Search for the cell housing the specified text and yield its (x, y) center coordinate. 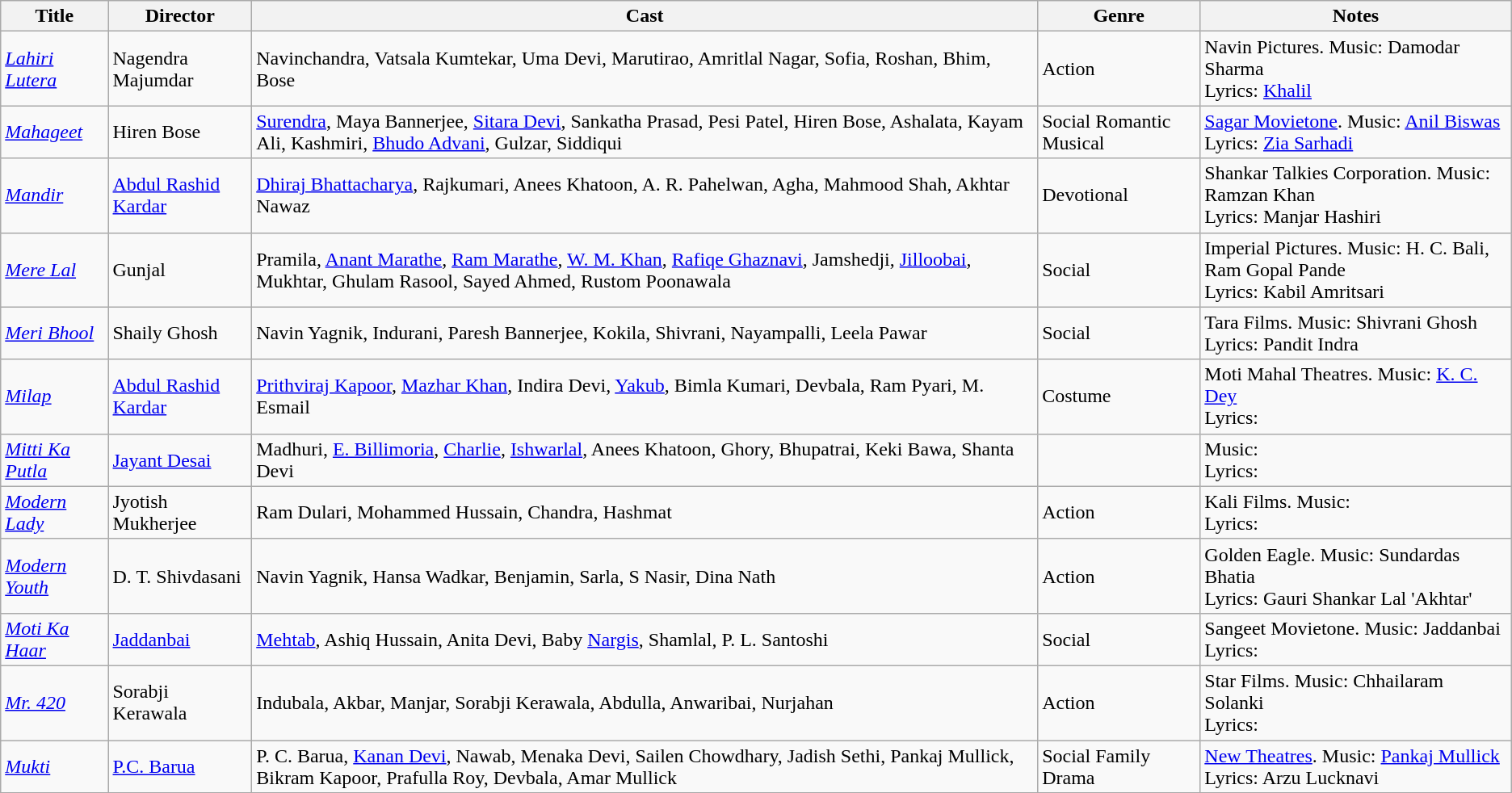
Sagar Movietone. Music: Anil BiswasLyrics: Zia Sarhadi (1355, 132)
Notes (1355, 16)
Pramila, Anant Marathe, Ram Marathe, W. M. Khan, Rafiqe Ghaznavi, Jamshedji, Jilloobai, Mukhtar, Ghulam Rasool, Sayed Ahmed, Rustom Poonawala (645, 270)
Mandir (55, 195)
Golden Eagle. Music: Sundardas BhatiaLyrics: Gauri Shankar Lal 'Akhtar' (1355, 576)
Mr. 420 (55, 703)
P.C. Barua (180, 766)
Hiren Bose (180, 132)
Costume (1119, 396)
Mitti Ka Putla (55, 460)
Modern Lady (55, 512)
Shankar Talkies Corporation. Music: Ramzan KhanLyrics: Manjar Hashiri (1355, 195)
Gunjal (180, 270)
Mere Lal (55, 270)
Navin Pictures. Music: Damodar SharmaLyrics: Khalil (1355, 69)
Music: Lyrics: (1355, 460)
Mehtab, Ashiq Hussain, Anita Devi, Baby Nargis, Shamlal, P. L. Santoshi (645, 640)
New Theatres. Music: Pankaj MullickLyrics: Arzu Lucknavi (1355, 766)
Lahiri Lutera (55, 69)
Social Family Drama (1119, 766)
Title (55, 16)
Tara Films. Music: Shivrani GhoshLyrics: Pandit Indra (1355, 333)
Social Romantic Musical (1119, 132)
Indubala, Akbar, Manjar, Sorabji Kerawala, Abdulla, Anwaribai, Nurjahan (645, 703)
Modern Youth (55, 576)
Director (180, 16)
Mukti (55, 766)
Nagendra Majumdar (180, 69)
Shaily Ghosh (180, 333)
Ram Dulari, Mohammed Hussain, Chandra, Hashmat (645, 512)
Meri Bhool (55, 333)
P. C. Barua, Kanan Devi, Nawab, Menaka Devi, Sailen Chowdhary, Jadish Sethi, Pankaj Mullick, Bikram Kapoor, Prafulla Roy, Devbala, Amar Mullick (645, 766)
Madhuri, E. Billimoria, Charlie, Ishwarlal, Anees Khatoon, Ghory, Bhupatrai, Keki Bawa, Shanta Devi (645, 460)
Surendra, Maya Bannerjee, Sitara Devi, Sankatha Prasad, Pesi Patel, Hiren Bose, Ashalata, Kayam Ali, Kashmiri, Bhudo Advani, Gulzar, Siddiqui (645, 132)
Milap (55, 396)
Jayant Desai (180, 460)
Moti Mahal Theatres. Music: K. C. DeyLyrics: (1355, 396)
Star Films. Music: Chhailaram SolankiLyrics: (1355, 703)
Navin Yagnik, Indurani, Paresh Bannerjee, Kokila, Shivrani, Nayampalli, Leela Pawar (645, 333)
Devotional (1119, 195)
Sangeet Movietone. Music: JaddanbaiLyrics: (1355, 640)
Dhiraj Bhattacharya, Rajkumari, Anees Khatoon, A. R. Pahelwan, Agha, Mahmood Shah, Akhtar Nawaz (645, 195)
Moti Ka Haar (55, 640)
Navin Yagnik, Hansa Wadkar, Benjamin, Sarla, S Nasir, Dina Nath (645, 576)
Mahageet (55, 132)
Kali Films. Music: Lyrics: (1355, 512)
D. T. Shivdasani (180, 576)
Cast (645, 16)
Navinchandra, Vatsala Kumtekar, Uma Devi, Marutirao, Amritlal Nagar, Sofia, Roshan, Bhim, Bose (645, 69)
Jyotish Mukherjee (180, 512)
Prithviraj Kapoor, Mazhar Khan, Indira Devi, Yakub, Bimla Kumari, Devbala, Ram Pyari, M. Esmail (645, 396)
Jaddanbai (180, 640)
Imperial Pictures. Music: H. C. Bali, Ram Gopal PandeLyrics: Kabil Amritsari (1355, 270)
Genre (1119, 16)
Sorabji Kerawala (180, 703)
